Return [X, Y] of the center of cell containing provided text 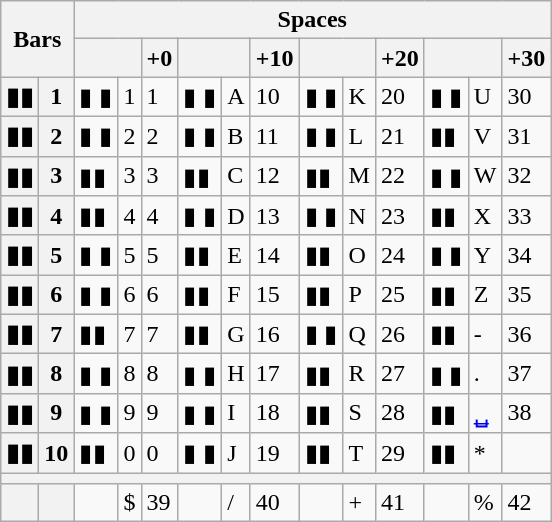
H [236, 374]
36 [526, 334]
20 [400, 97]
R [359, 374]
J [236, 453]
33 [526, 216]
V [485, 136]
13 [274, 216]
17 [274, 374]
M [359, 176]
28 [400, 413]
. [485, 374]
41 [400, 503]
+20 [400, 58]
42 [526, 503]
32 [526, 176]
W [485, 176]
L [359, 136]
18 [274, 413]
Spaces [312, 20]
U [485, 97]
38 [526, 413]
+10 [274, 58]
+0 [160, 58]
39 [160, 503]
23 [400, 216]
34 [526, 255]
Z [485, 295]
11 [274, 136]
E [236, 255]
% [485, 503]
O [359, 255]
A [236, 97]
31 [526, 136]
+ [359, 503]
X [485, 216]
15 [274, 295]
+30 [526, 58]
B [236, 136]
29 [400, 453]
Q [359, 334]
12 [274, 176]
16 [274, 334]
35 [526, 295]
- [485, 334]
30 [526, 97]
$ [130, 503]
40 [274, 503]
T [359, 453]
F [236, 295]
K [359, 97]
␣ [485, 413]
C [236, 176]
Bars [38, 39]
D [236, 216]
14 [274, 255]
21 [400, 136]
22 [400, 176]
* [485, 453]
I [236, 413]
S [359, 413]
25 [400, 295]
P [359, 295]
37 [526, 374]
27 [400, 374]
G [236, 334]
/ [236, 503]
19 [274, 453]
24 [400, 255]
N [359, 216]
26 [400, 334]
Y [485, 255]
